Pinpoint the cell where the given text exists, returning its [X, Y] midpoint coordinate. 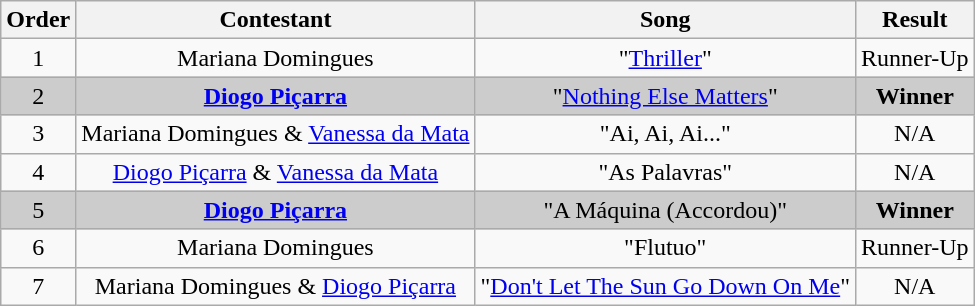
Diogo Piçarra & Vanessa da Mata [276, 172]
2 [38, 96]
7 [38, 286]
1 [38, 58]
"A Máquina (Accordou)" [666, 210]
"Flutuo" [666, 248]
"Don't Let The Sun Go Down On Me" [666, 286]
Result [914, 20]
Mariana Domingues & Vanessa da Mata [276, 134]
Order [38, 20]
5 [38, 210]
Mariana Domingues & Diogo Piçarra [276, 286]
Song [666, 20]
6 [38, 248]
3 [38, 134]
"As Palavras" [666, 172]
"Thriller" [666, 58]
Contestant [276, 20]
"Nothing Else Matters" [666, 96]
"Ai, Ai, Ai..." [666, 134]
4 [38, 172]
